Locate the cell with the specified text and output its (X, Y) center coordinate. 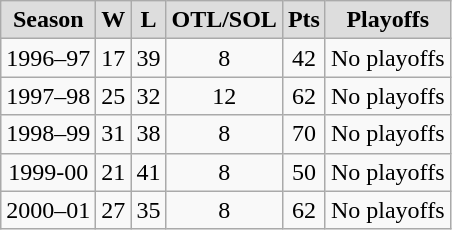
35 (148, 210)
21 (114, 172)
1998–99 (48, 134)
42 (304, 58)
27 (114, 210)
L (148, 20)
50 (304, 172)
17 (114, 58)
Playoffs (388, 20)
25 (114, 96)
1999-00 (48, 172)
31 (114, 134)
Season (48, 20)
OTL/SOL (224, 20)
1997–98 (48, 96)
2000–01 (48, 210)
Pts (304, 20)
W (114, 20)
70 (304, 134)
32 (148, 96)
1996–97 (48, 58)
38 (148, 134)
41 (148, 172)
12 (224, 96)
39 (148, 58)
